Return (x, y) of the center of cell containing provided text 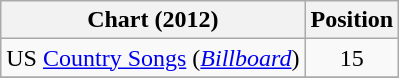
Chart (2012) (153, 20)
Position (352, 20)
15 (352, 58)
US Country Songs (Billboard) (153, 58)
